For the text-containing cell, return its midpoint in (x, y) coordinate format. 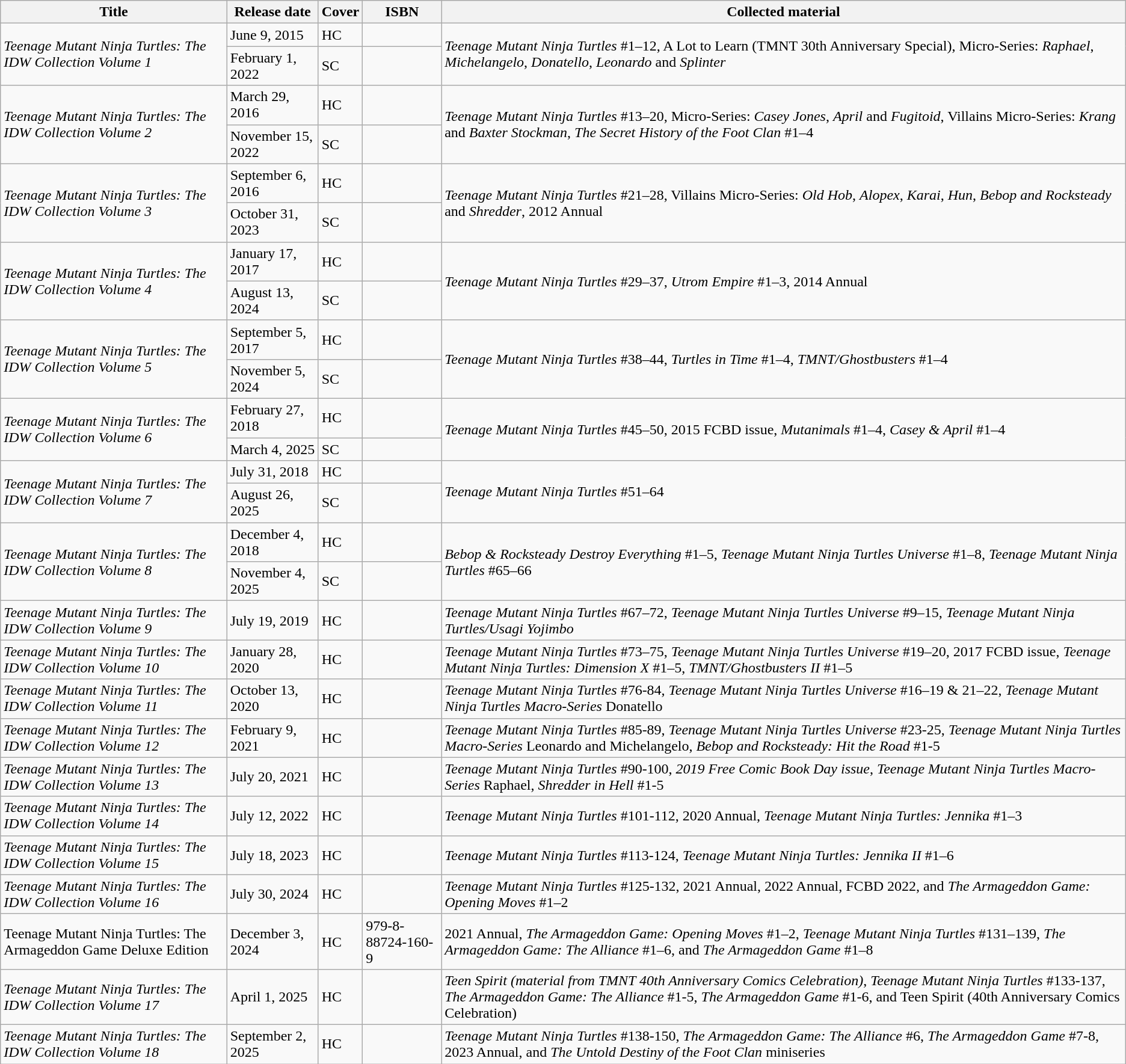
January 17, 2017 (272, 261)
Teenage Mutant Ninja Turtles: The IDW Collection Volume 14 (114, 816)
Teenage Mutant Ninja Turtles #51–64 (784, 492)
Teenage Mutant Ninja Turtles: The IDW Collection Volume 13 (114, 777)
Teenage Mutant Ninja Turtles: The IDW Collection Volume 1 (114, 54)
Teenage Mutant Ninja Turtles #21–28, Villains Micro-Series: Old Hob, Alopex, Karai, Hun, Bebop and Rocksteady and Shredder, 2012 Annual (784, 203)
August 26, 2025 (272, 503)
Teenage Mutant Ninja Turtles: The IDW Collection Volume 8 (114, 562)
Teenage Mutant Ninja Turtles: The IDW Collection Volume 3 (114, 203)
April 1, 2025 (272, 997)
Collected material (784, 12)
Teenage Mutant Ninja Turtles: The IDW Collection Volume 15 (114, 855)
August 13, 2024 (272, 301)
September 6, 2016 (272, 183)
ISBN (402, 12)
July 31, 2018 (272, 472)
Teenage Mutant Ninja Turtles #67–72, Teenage Mutant Ninja Turtles Universe #9–15, Teenage Mutant Ninja Turtles/Usagi Yojimbo (784, 621)
Teenage Mutant Ninja Turtles: The IDW Collection Volume 18 (114, 1044)
November 5, 2024 (272, 379)
Teenage Mutant Ninja Turtles #76-84, Teenage Mutant Ninja Turtles Universe #16–19 & 21–22, Teenage Mutant Ninja Turtles Macro-Series Donatello (784, 699)
March 4, 2025 (272, 449)
Teenage Mutant Ninja Turtles #113-124, Teenage Mutant Ninja Turtles: Jennika II #1–6 (784, 855)
March 29, 2016 (272, 105)
Teenage Mutant Ninja Turtles: The Armageddon Game Deluxe Edition (114, 941)
Teenage Mutant Ninja Turtles #38–44, Turtles in Time #1–4, TMNT/Ghostbusters #1–4 (784, 359)
February 1, 2022 (272, 66)
Teenage Mutant Ninja Turtles #29–37, Utrom Empire #1–3, 2014 Annual (784, 281)
Teenage Mutant Ninja Turtles #90-100, 2019 Free Comic Book Day issue, Teenage Mutant Ninja Turtles Macro-Series Raphael, Shredder in Hell #1-5 (784, 777)
Teenage Mutant Ninja Turtles: The IDW Collection Volume 5 (114, 359)
September 2, 2025 (272, 1044)
July 20, 2021 (272, 777)
June 9, 2015 (272, 35)
October 31, 2023 (272, 223)
Release date (272, 12)
July 30, 2024 (272, 894)
Teenage Mutant Ninja Turtles: The IDW Collection Volume 9 (114, 621)
November 4, 2025 (272, 581)
Teenage Mutant Ninja Turtles #101-112, 2020 Annual, Teenage Mutant Ninja Turtles: Jennika #1–3 (784, 816)
Teenage Mutant Ninja Turtles: The IDW Collection Volume 2 (114, 125)
December 4, 2018 (272, 543)
February 27, 2018 (272, 417)
Teenage Mutant Ninja Turtles #125-132, 2021 Annual, 2022 Annual, FCBD 2022, and The Armageddon Game: Opening Moves #1–2 (784, 894)
Teenage Mutant Ninja Turtles #45–50, 2015 FCBD issue, Mutanimals #1–4, Casey & April #1–4 (784, 429)
Teenage Mutant Ninja Turtles: The IDW Collection Volume 17 (114, 997)
Bebop & Rocksteady Destroy Everything #1–5, Teenage Mutant Ninja Turtles Universe #1–8, Teenage Mutant Ninja Turtles #65–66 (784, 562)
July 18, 2023 (272, 855)
July 19, 2019 (272, 621)
Teenage Mutant Ninja Turtles: The IDW Collection Volume 12 (114, 737)
Teenage Mutant Ninja Turtles: The IDW Collection Volume 16 (114, 894)
January 28, 2020 (272, 659)
Title (114, 12)
December 3, 2024 (272, 941)
Teenage Mutant Ninja Turtles: The IDW Collection Volume 10 (114, 659)
979-8-88724-160-9 (402, 941)
November 15, 2022 (272, 144)
Teenage Mutant Ninja Turtles: The IDW Collection Volume 6 (114, 429)
September 5, 2017 (272, 339)
Teenage Mutant Ninja Turtles: The IDW Collection Volume 7 (114, 492)
Teenage Mutant Ninja Turtles: The IDW Collection Volume 11 (114, 699)
February 9, 2021 (272, 737)
July 12, 2022 (272, 816)
Cover (340, 12)
October 13, 2020 (272, 699)
Teenage Mutant Ninja Turtles: The IDW Collection Volume 4 (114, 281)
